Pinpoint the cell where the given text exists, returning its [X, Y] midpoint coordinate. 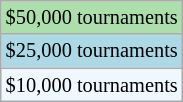
$25,000 tournaments [92, 51]
$10,000 tournaments [92, 85]
$50,000 tournaments [92, 17]
